Locate the cell with the specified text and output its (x, y) center coordinate. 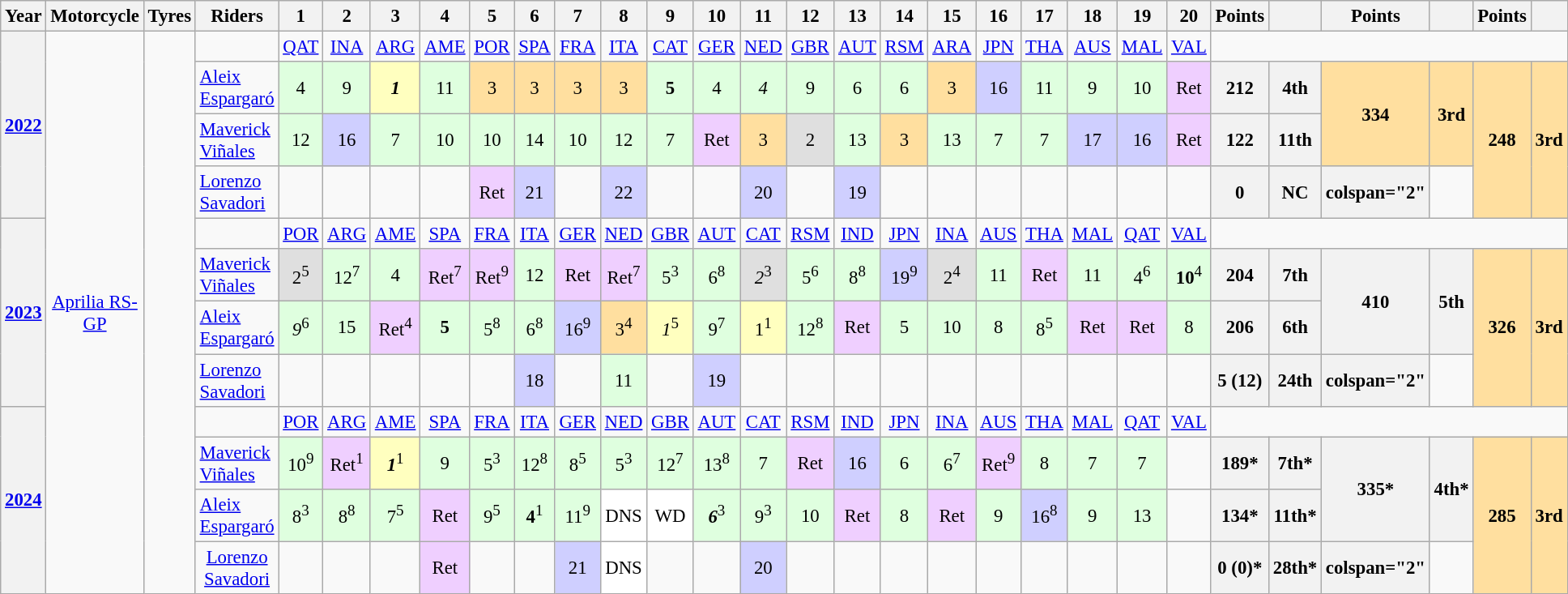
11th (1294, 141)
119 (577, 515)
138 (716, 464)
63 (716, 515)
75 (395, 515)
22 (624, 193)
67 (952, 464)
25 (301, 276)
11th* (1294, 515)
23 (763, 276)
4th (1294, 88)
199 (904, 276)
96 (301, 327)
5 (12) (1239, 381)
46 (1142, 276)
410 (1376, 301)
83 (301, 515)
28th* (1294, 567)
6th (1294, 327)
104 (1189, 276)
ARA (952, 47)
212 (1239, 88)
24 (952, 276)
93 (763, 515)
169 (577, 327)
41 (535, 515)
122 (1239, 141)
95 (492, 515)
Riders (236, 16)
7th* (1294, 464)
326 (1502, 328)
109 (301, 464)
204 (1239, 276)
56 (810, 276)
7th (1294, 276)
Aprilia RS-GP (95, 313)
5th (1451, 301)
189* (1239, 464)
Tyres (169, 16)
335* (1376, 489)
Motorcycle (95, 16)
Ret1 (347, 464)
334 (1376, 113)
WD (671, 515)
285 (1502, 515)
24th (1294, 381)
58 (492, 327)
34 (624, 327)
248 (1502, 140)
2022 (23, 125)
168 (1045, 515)
Ret4 (395, 327)
134* (1239, 515)
2023 (23, 313)
Year (23, 16)
4th* (1451, 489)
206 (1239, 327)
0 (1239, 193)
2024 (23, 499)
NC (1294, 193)
0 (0)* (1239, 567)
97 (716, 327)
